Return (x, y) of the center of cell containing provided text 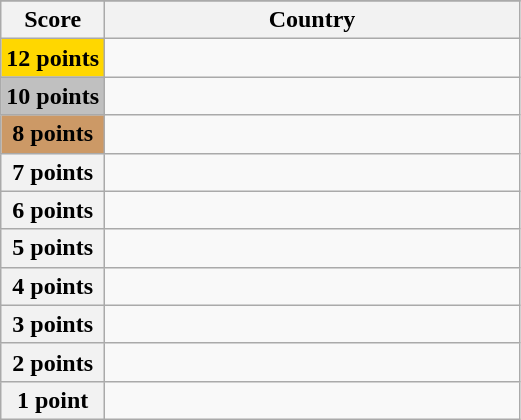
1 point (53, 400)
Score (53, 20)
2 points (53, 362)
7 points (53, 172)
6 points (53, 210)
Country (312, 20)
8 points (53, 134)
4 points (53, 286)
3 points (53, 324)
5 points (53, 248)
12 points (53, 58)
10 points (53, 96)
